Detect which cell encompasses the target text, then output its (X, Y) center coordinate. 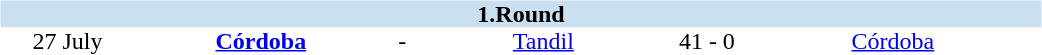
Tandil (544, 42)
27 July (67, 42)
- (402, 42)
41 - 0 (707, 42)
1.Round (520, 14)
